Determine the (x, y) coordinate at the center of the cell enclosing the given text.  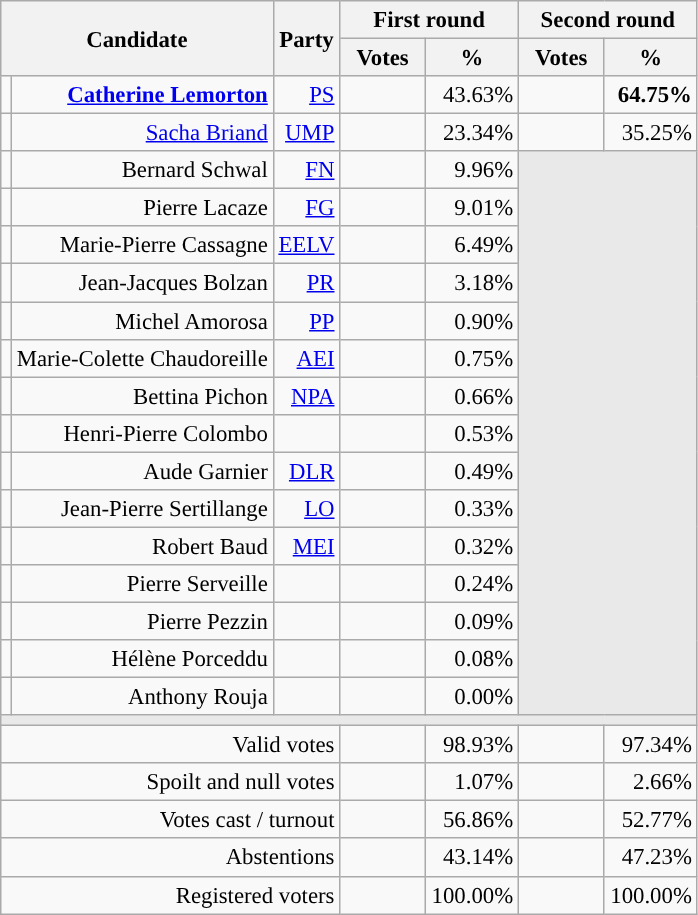
Sacha Briand (142, 133)
Pierre Lacaze (142, 208)
Jean-Pierre Sertillange (142, 509)
UMP (306, 133)
Catherine Lemorton (142, 95)
Marie-Colette Chaudoreille (142, 358)
Robert Baud (142, 546)
64.75% (650, 95)
23.34% (472, 133)
1.07% (472, 782)
Aude Garnier (142, 471)
LO (306, 509)
0.49% (472, 471)
Michel Amorosa (142, 321)
0.75% (472, 358)
0.33% (472, 509)
Second round (608, 20)
Candidate (137, 38)
9.96% (472, 170)
Valid votes (170, 745)
DLR (306, 471)
43.63% (472, 95)
Bernard Schwal (142, 170)
0.09% (472, 621)
9.01% (472, 208)
PR (306, 283)
35.25% (650, 133)
Bettina Pichon (142, 396)
Spoilt and null votes (170, 782)
FN (306, 170)
0.00% (472, 697)
Votes cast / turnout (170, 820)
43.14% (472, 858)
98.93% (472, 745)
0.66% (472, 396)
PP (306, 321)
0.08% (472, 659)
52.77% (650, 820)
0.90% (472, 321)
NPA (306, 396)
PS (306, 95)
First round (430, 20)
Party (306, 38)
Henri-Pierre Colombo (142, 433)
97.34% (650, 745)
0.32% (472, 546)
Marie-Pierre Cassagne (142, 245)
3.18% (472, 283)
0.24% (472, 584)
Registered voters (170, 895)
0.53% (472, 433)
Anthony Rouja (142, 697)
2.66% (650, 782)
6.49% (472, 245)
Pierre Serveille (142, 584)
Abstentions (170, 858)
MEI (306, 546)
56.86% (472, 820)
Jean-Jacques Bolzan (142, 283)
FG (306, 208)
Hélène Porceddu (142, 659)
47.23% (650, 858)
EELV (306, 245)
Pierre Pezzin (142, 621)
AEI (306, 358)
